Provide the (X, Y) coordinate of the cell's center where the given text is located.  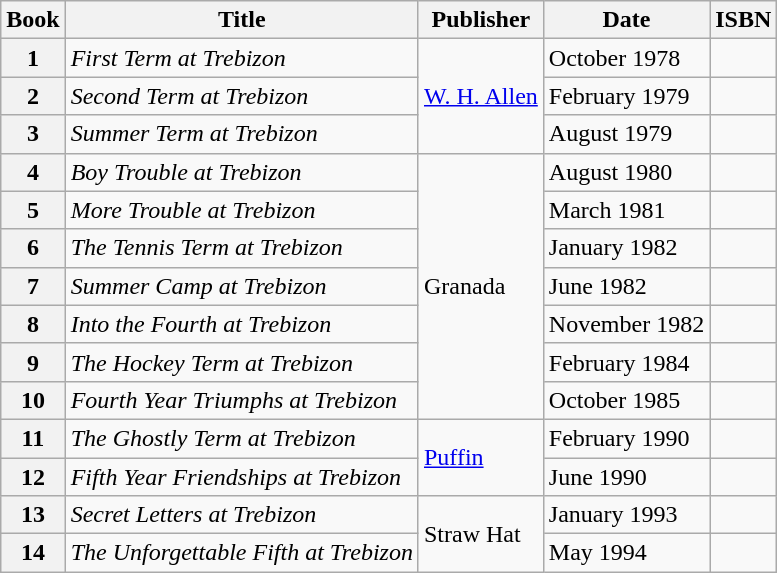
Straw Hat (480, 534)
Fourth Year Triumphs at Trebizon (242, 400)
Into the Fourth at Trebizon (242, 324)
Boy Trouble at Trebizon (242, 172)
May 1994 (626, 553)
Second Term at Trebizon (242, 96)
Date (626, 20)
January 1993 (626, 515)
August 1980 (626, 172)
10 (33, 400)
The Unforgettable Fifth at Trebizon (242, 553)
March 1981 (626, 210)
The Tennis Term at Trebizon (242, 248)
Title (242, 20)
More Trouble at Trebizon (242, 210)
The Hockey Term at Trebizon (242, 362)
February 1979 (626, 96)
9 (33, 362)
Fifth Year Friendships at Trebizon (242, 477)
June 1982 (626, 286)
5 (33, 210)
August 1979 (626, 134)
W. H. Allen (480, 96)
7 (33, 286)
11 (33, 438)
February 1990 (626, 438)
Secret Letters at Trebizon (242, 515)
Summer Term at Trebizon (242, 134)
November 1982 (626, 324)
Book (33, 20)
8 (33, 324)
4 (33, 172)
October 1985 (626, 400)
Summer Camp at Trebizon (242, 286)
June 1990 (626, 477)
February 1984 (626, 362)
1 (33, 58)
Granada (480, 286)
13 (33, 515)
Puffin (480, 457)
2 (33, 96)
October 1978 (626, 58)
6 (33, 248)
14 (33, 553)
The Ghostly Term at Trebizon (242, 438)
January 1982 (626, 248)
ISBN (744, 20)
3 (33, 134)
First Term at Trebizon (242, 58)
12 (33, 477)
Publisher (480, 20)
